For the text-containing cell, return its midpoint in [x, y] coordinate format. 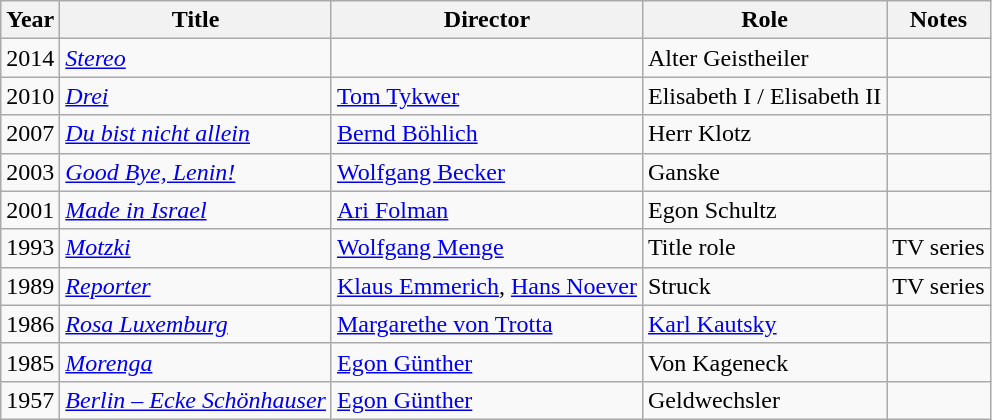
Director [486, 20]
Drei [196, 96]
Margarethe von Trotta [486, 324]
2003 [30, 172]
Title [196, 20]
Berlin – Ecke Schönhauser [196, 400]
2007 [30, 134]
Wolfgang Menge [486, 248]
Title role [764, 248]
1957 [30, 400]
Notes [938, 20]
Du bist nicht allein [196, 134]
2001 [30, 210]
Klaus Emmerich, Hans Noever [486, 286]
1989 [30, 286]
Motzki [196, 248]
1993 [30, 248]
Wolfgang Becker [486, 172]
Elisabeth I / Elisabeth II [764, 96]
2014 [30, 58]
Alter Geistheiler [764, 58]
1986 [30, 324]
Year [30, 20]
Struck [764, 286]
Herr Klotz [764, 134]
Ari Folman [486, 210]
Egon Schultz [764, 210]
Made in Israel [196, 210]
Tom Tykwer [486, 96]
Good Bye, Lenin! [196, 172]
Rosa Luxemburg [196, 324]
Reporter [196, 286]
Karl Kautsky [764, 324]
Von Kageneck [764, 362]
Ganske [764, 172]
Bernd Böhlich [486, 134]
Morenga [196, 362]
Geldwechsler [764, 400]
Stereo [196, 58]
2010 [30, 96]
1985 [30, 362]
Role [764, 20]
